Output the [X, Y] coordinate of the center of the cell containing the given text.  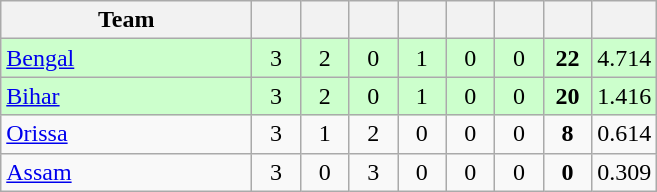
8 [568, 134]
Bihar [126, 96]
20 [568, 96]
0.614 [624, 134]
Bengal [126, 58]
Team [126, 20]
1.416 [624, 96]
22 [568, 58]
Orissa [126, 134]
0.309 [624, 172]
Assam [126, 172]
4.714 [624, 58]
